Return the [X, Y] coordinate for the center point of the cell that contains the specified text.  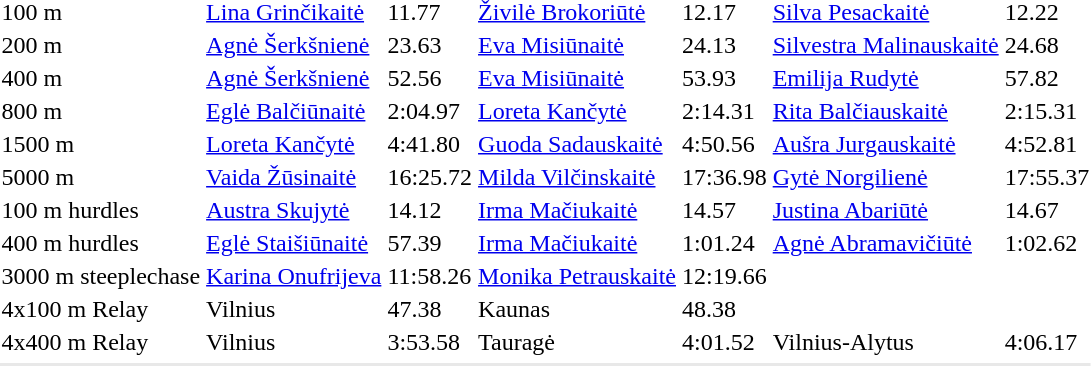
Guoda Sadauskaitė [578, 144]
48.38 [725, 309]
47.38 [430, 309]
4:52.81 [1047, 144]
4:41.80 [430, 144]
Gytė Norgilienė [886, 177]
4:50.56 [725, 144]
Emilija Rudytė [886, 78]
Justina Abariūtė [886, 210]
24.68 [1047, 45]
Kaunas [578, 309]
11:58.26 [430, 276]
Monika Petrauskaitė [578, 276]
Rita Balčiauskaitė [886, 111]
53.93 [725, 78]
23.63 [430, 45]
Tauragė [578, 342]
2:15.31 [1047, 111]
4x100 m Relay [101, 309]
100 m hurdles [101, 210]
16:25.72 [430, 177]
52.56 [430, 78]
4:06.17 [1047, 342]
14.12 [430, 210]
24.13 [725, 45]
14.67 [1047, 210]
4:01.52 [725, 342]
Aušra Jurgauskaitė [886, 144]
17:55.37 [1047, 177]
2:04.97 [430, 111]
Silvestra Malinauskaitė [886, 45]
Agnė Abramavičiūtė [886, 243]
57.39 [430, 243]
Karina Onufrijeva [294, 276]
Vaida Žūsinaitė [294, 177]
Milda Vilčinskaitė [578, 177]
3:53.58 [430, 342]
Eglė Balčiūnaitė [294, 111]
800 m [101, 111]
4x400 m Relay [101, 342]
1:02.62 [1047, 243]
2:14.31 [725, 111]
17:36.98 [725, 177]
3000 m steeplechase [101, 276]
14.57 [725, 210]
57.82 [1047, 78]
Austra Skujytė [294, 210]
1:01.24 [725, 243]
1500 m [101, 144]
400 m hurdles [101, 243]
Vilnius-Alytus [886, 342]
5000 m [101, 177]
12:19.66 [725, 276]
Eglė Staišiūnaitė [294, 243]
200 m [101, 45]
400 m [101, 78]
